Determine the [x, y] coordinate at the center of the cell enclosing the given text.  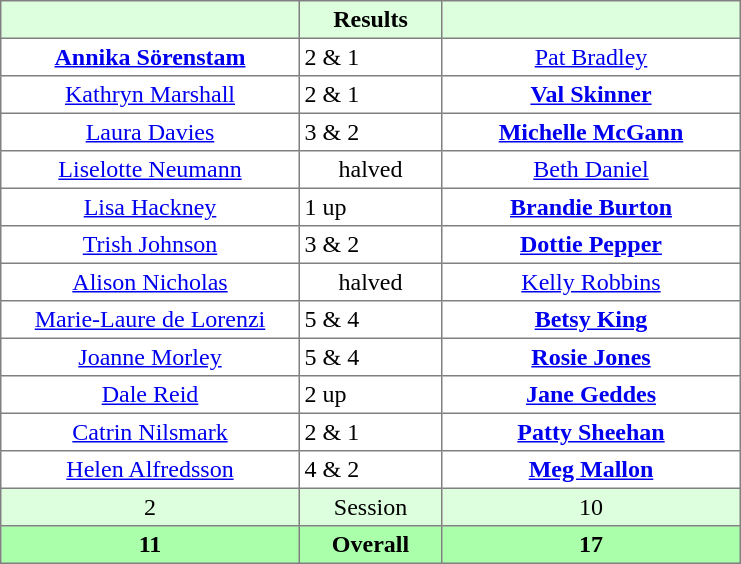
Dale Reid [150, 395]
Trish Johnson [150, 245]
Session [370, 507]
Overall [370, 545]
Pat Bradley [591, 57]
Joanne Morley [150, 357]
Kelly Robbins [591, 282]
Laura Davies [150, 132]
Beth Daniel [591, 170]
Alison Nicholas [150, 282]
2 [150, 507]
11 [150, 545]
Marie-Laure de Lorenzi [150, 320]
Catrin Nilsmark [150, 432]
Rosie Jones [591, 357]
Dottie Pepper [591, 245]
Brandie Burton [591, 207]
Betsy King [591, 320]
Lisa Hackney [150, 207]
Jane Geddes [591, 395]
Annika Sörenstam [150, 57]
Meg Mallon [591, 470]
Kathryn Marshall [150, 95]
Results [370, 20]
Michelle McGann [591, 132]
2 up [370, 395]
1 up [370, 207]
4 & 2 [370, 470]
10 [591, 507]
Val Skinner [591, 95]
Patty Sheehan [591, 432]
17 [591, 545]
Liselotte Neumann [150, 170]
Helen Alfredsson [150, 470]
